Find where the given text appears and provide that cell's center as [X, Y] coordinate. 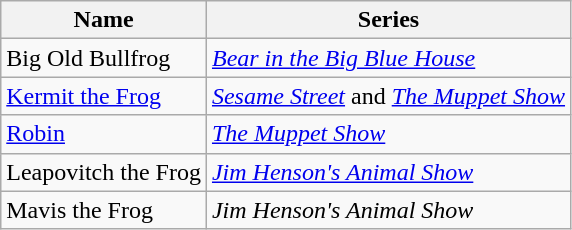
Mavis the Frog [104, 210]
Robin [104, 134]
Leapovitch the Frog [104, 172]
Name [104, 20]
Bear in the Big Blue House [388, 58]
Sesame Street and The Muppet Show [388, 96]
Kermit the Frog [104, 96]
Big Old Bullfrog [104, 58]
Series [388, 20]
The Muppet Show [388, 134]
